Output the (x, y) coordinate of the center of the cell containing the given text.  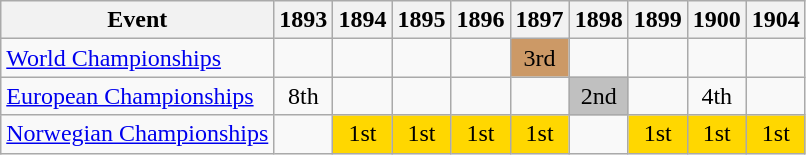
3rd (540, 58)
4th (716, 96)
1896 (480, 20)
1899 (658, 20)
Norwegian Championships (138, 134)
European Championships (138, 96)
World Championships (138, 58)
8th (304, 96)
1898 (598, 20)
1904 (776, 20)
Event (138, 20)
2nd (598, 96)
1900 (716, 20)
1893 (304, 20)
1895 (422, 20)
1894 (362, 20)
1897 (540, 20)
